Return (X, Y) of the center of cell containing provided text 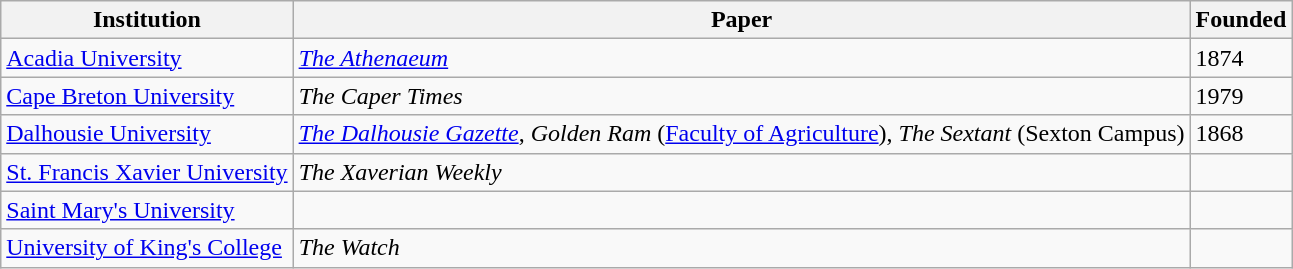
The Watch (742, 248)
1874 (1241, 58)
Dalhousie University (147, 134)
University of King's College (147, 248)
Cape Breton University (147, 96)
The Xaverian Weekly (742, 172)
1979 (1241, 96)
Acadia University (147, 58)
Institution (147, 20)
The Caper Times (742, 96)
St. Francis Xavier University (147, 172)
1868 (1241, 134)
Saint Mary's University (147, 210)
The Athenaeum (742, 58)
Paper (742, 20)
Founded (1241, 20)
The Dalhousie Gazette, Golden Ram (Faculty of Agriculture), The Sextant (Sexton Campus) (742, 134)
